Extract the [x, y] coordinate from the center of the cell holding the provided text.  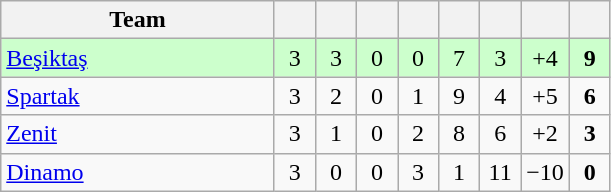
−10 [546, 172]
Zenit [138, 134]
7 [460, 58]
4 [500, 96]
+5 [546, 96]
+2 [546, 134]
+4 [546, 58]
8 [460, 134]
Team [138, 20]
11 [500, 172]
Spartak [138, 96]
Beşiktaş [138, 58]
Dinamo [138, 172]
